From the cell containing the given text, extract its center point as (X, Y) coordinate. 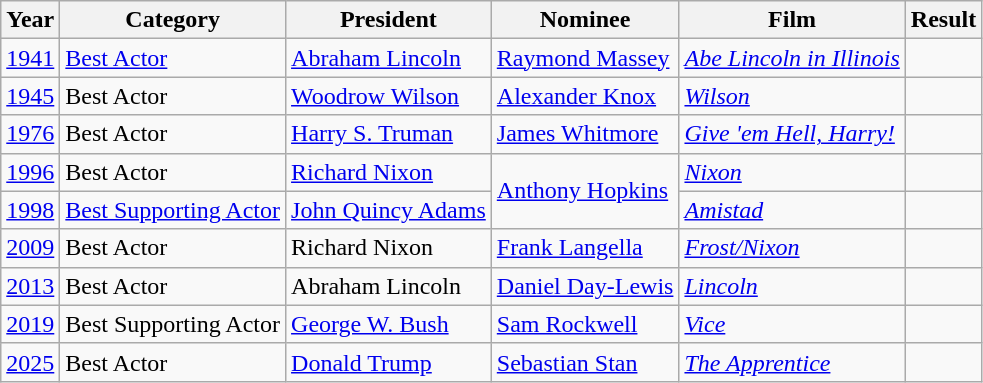
Nixon (792, 172)
1941 (30, 58)
Give 'em Hell, Harry! (792, 134)
Amistad (792, 210)
Daniel Day-Lewis (585, 286)
Sebastian Stan (585, 362)
George W. Bush (389, 324)
Film (792, 20)
Anthony Hopkins (585, 191)
Result (943, 20)
Sam Rockwell (585, 324)
Wilson (792, 96)
Donald Trump (389, 362)
Vice (792, 324)
Lincoln (792, 286)
1998 (30, 210)
1996 (30, 172)
James Whitmore (585, 134)
Raymond Massey (585, 58)
Harry S. Truman (389, 134)
Woodrow Wilson (389, 96)
John Quincy Adams (389, 210)
2019 (30, 324)
Frost/Nixon (792, 248)
Alexander Knox (585, 96)
Nominee (585, 20)
The Apprentice (792, 362)
2013 (30, 286)
Category (173, 20)
2009 (30, 248)
Abe Lincoln in Illinois (792, 58)
Year (30, 20)
1945 (30, 96)
President (389, 20)
Frank Langella (585, 248)
2025 (30, 362)
1976 (30, 134)
